Identify which cell holds the provided text, then report its (X, Y) central coordinate. 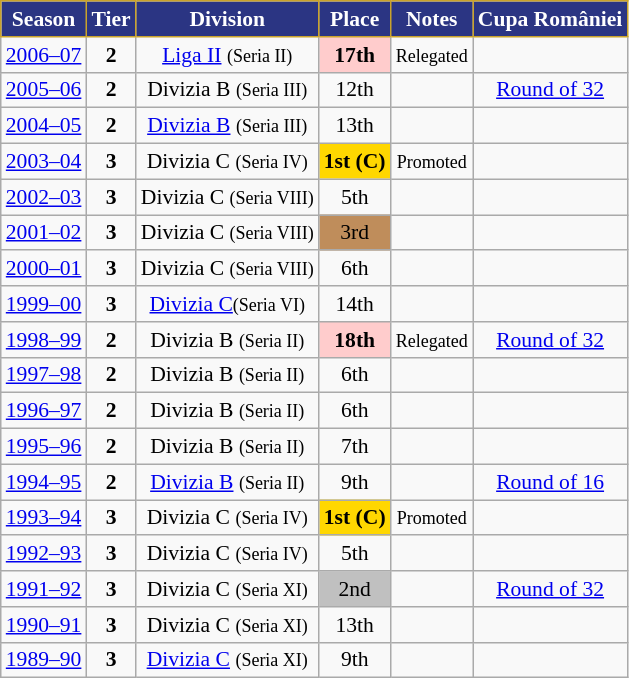
2006–07 (44, 55)
Liga II (Seria II) (228, 55)
1996–97 (44, 411)
Season (44, 19)
Cupa României (550, 19)
1999–00 (44, 304)
Notes (432, 19)
2001–02 (44, 233)
1989–90 (44, 660)
7th (355, 447)
Place (355, 19)
1991–92 (44, 589)
2004–05 (44, 126)
Division (228, 19)
1992–93 (44, 554)
2005–06 (44, 90)
2002–03 (44, 197)
1997–98 (44, 375)
2nd (355, 589)
17th (355, 55)
Tier (110, 19)
1995–96 (44, 447)
1998–99 (44, 340)
3rd (355, 233)
1990–91 (44, 625)
1993–94 (44, 518)
1994–95 (44, 482)
2000–01 (44, 269)
12th (355, 90)
2003–04 (44, 162)
14th (355, 304)
18th (355, 340)
Divizia C(Seria VI) (228, 304)
Round of 16 (550, 482)
